Scan for the cell matching the given text and deliver its (X, Y) coordinate at center. 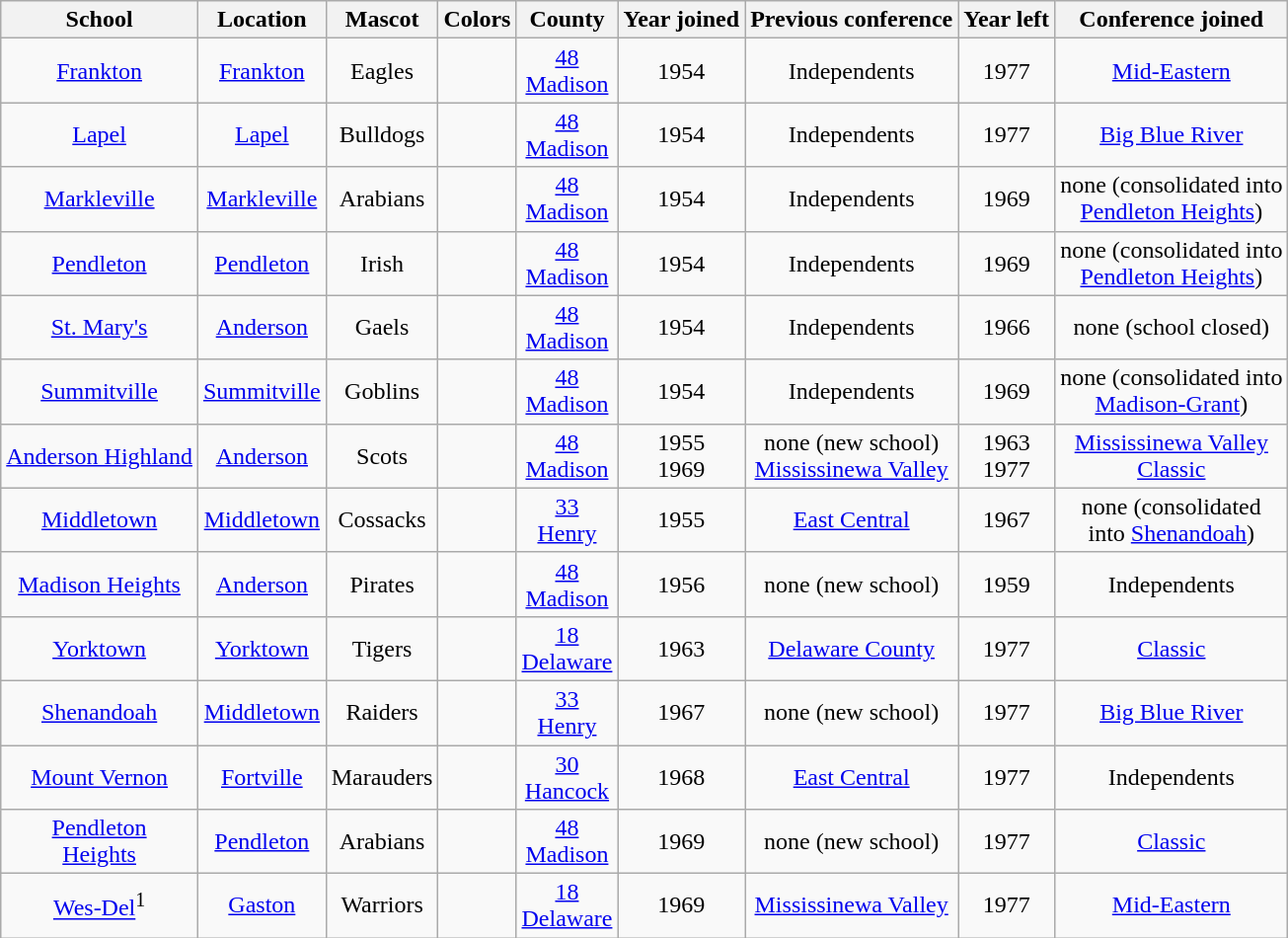
Madison Heights (100, 585)
Wes-Del1 (100, 906)
1963 1977 (1007, 456)
Fortville (262, 776)
1968 (681, 776)
School (100, 20)
Marauders (382, 776)
Mascot (382, 20)
1955 (681, 519)
Goblins (382, 391)
County (567, 20)
none (consolidated into Madison-Grant) (1172, 391)
Pirates (382, 585)
Previous conference (852, 20)
Gaston (262, 906)
Eagles (382, 71)
Pendleton Heights (100, 841)
1959 (1007, 585)
1963 (681, 648)
Gaels (382, 328)
Scots (382, 456)
Anderson Highland (100, 456)
Bulldogs (382, 134)
Shenandoah (100, 713)
Cossacks (382, 519)
Conference joined (1172, 20)
Warriors (382, 906)
Delaware County (852, 648)
none (consolidated into Shenandoah) (1172, 519)
1966 (1007, 328)
1955 1969 (681, 456)
Irish (382, 263)
Year joined (681, 20)
1956 (681, 585)
Raiders (382, 713)
Mississinewa Valley Classic (1172, 456)
Mississinewa Valley (852, 906)
Tigers (382, 648)
St. Mary's (100, 328)
none (school closed) (1172, 328)
Mount Vernon (100, 776)
30 Hancock (567, 776)
Location (262, 20)
Colors (478, 20)
none (new school) Mississinewa Valley (852, 456)
Year left (1007, 20)
